Return (x, y) of the center of cell containing provided text 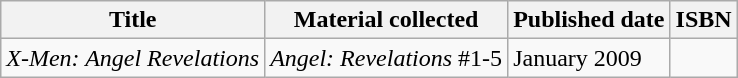
Material collected (386, 20)
ISBN (704, 20)
Published date (589, 20)
X-Men: Angel Revelations (133, 58)
Angel: Revelations #1-5 (386, 58)
January 2009 (589, 58)
Title (133, 20)
